Capture the cell that displays the provided text and extract its [X, Y] central coordinate. 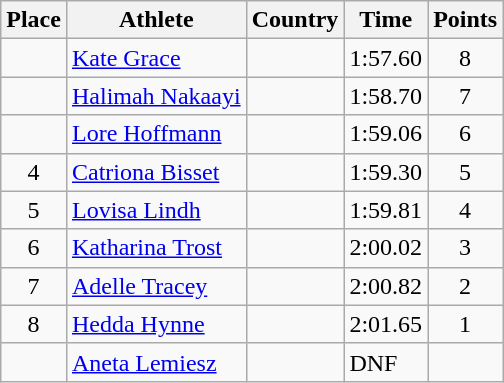
Lore Hoffmann [156, 134]
Country [295, 20]
2 [466, 286]
1:59.06 [386, 134]
1:58.70 [386, 96]
Aneta Lemiesz [156, 362]
Kate Grace [156, 58]
1:59.30 [386, 172]
Hedda Hynne [156, 324]
2:01.65 [386, 324]
1:59.81 [386, 210]
Catriona Bisset [156, 172]
1:57.60 [386, 58]
Points [466, 20]
3 [466, 248]
1 [466, 324]
Lovisa Lindh [156, 210]
Athlete [156, 20]
DNF [386, 362]
Time [386, 20]
Place [34, 20]
Adelle Tracey [156, 286]
Halimah Nakaayi [156, 96]
2:00.82 [386, 286]
Katharina Trost [156, 248]
2:00.02 [386, 248]
